Extract the [X, Y] coordinate from the center of the cell holding the provided text.  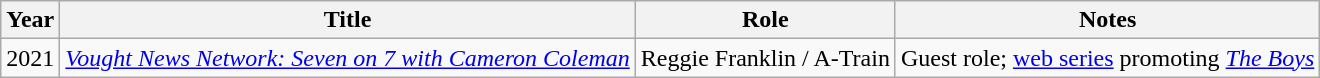
Vought News Network: Seven on 7 with Cameron Coleman [348, 58]
Notes [1107, 20]
2021 [30, 58]
Reggie Franklin / A-Train [765, 58]
Guest role; web series promoting The Boys [1107, 58]
Title [348, 20]
Role [765, 20]
Year [30, 20]
